Extract the (X, Y) coordinate from the center of the cell holding the provided text.  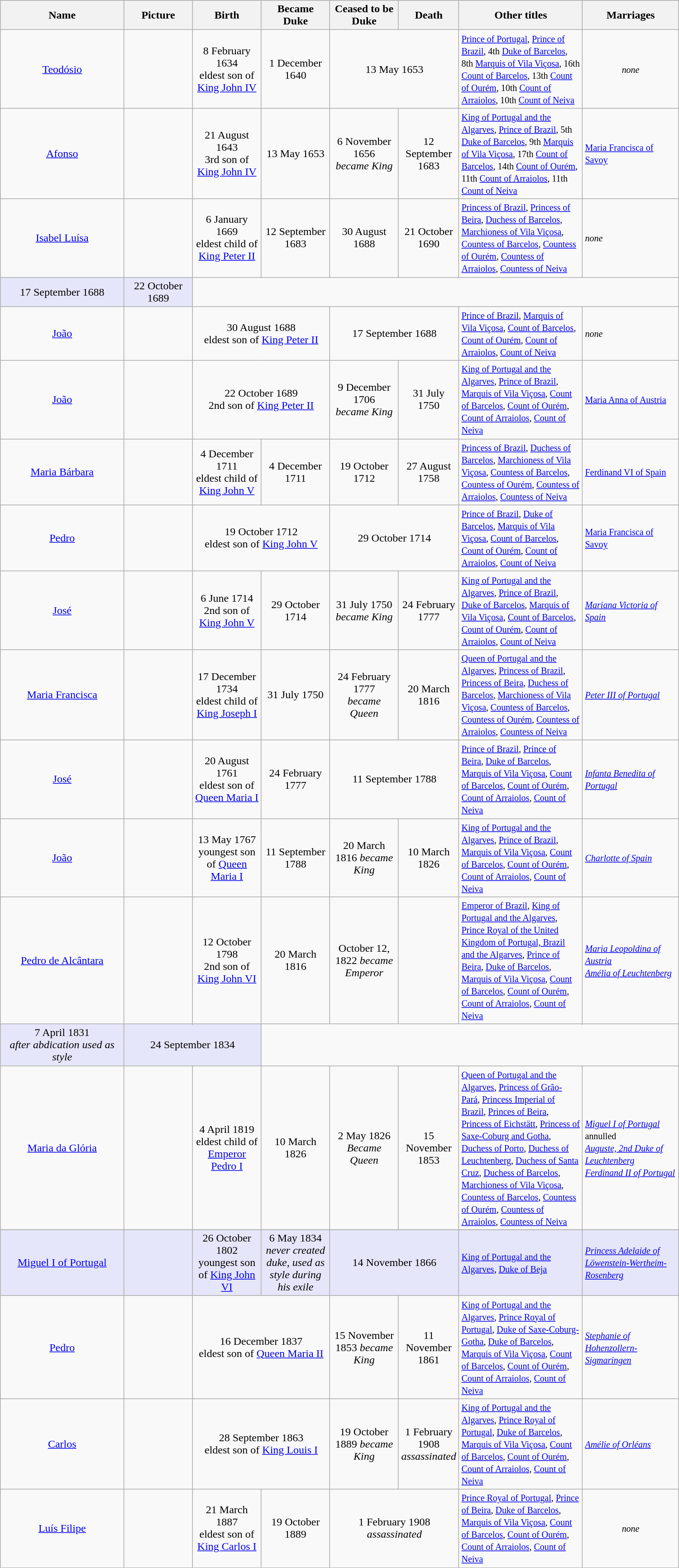
Maria Bárbara (62, 472)
17 December 1734 eldest child of King Joseph I (227, 695)
Afonso (62, 153)
24 February 1777became Queen (364, 695)
Pedro de Alcântara (62, 961)
8 February 1634 eldest son of King John IV (227, 69)
Charlotte of Spain (631, 858)
Luís Filipe (62, 1529)
Ferdinand VI of Spain (631, 472)
Miguel I of Portugal (62, 1263)
Prince of Brazil, Duke of Barcelos, Marquis of Vila Viçosa, Count of Barcelos, Count of Ourém, Count of Arraiolos, Count of Neiva (521, 538)
21 August 1643 3rd son of King John IV (227, 153)
2 May 1826 Became Queen (364, 1148)
1 December 1640 (296, 69)
19 October 1889 (296, 1529)
Maria Francisca (62, 695)
22 October 1689 (158, 292)
15 November 1853 (429, 1148)
6 May 1834never created duke, used as style during his exile (296, 1263)
20 August 1761eldest son of Queen Maria I (227, 779)
27 August 1758 (429, 472)
Amélie of Orléans (631, 1444)
9 December 1706became King (364, 399)
King of Portugal and the Algarves, Duke of Beja (521, 1263)
6 November 1656became King (364, 153)
Princess Adelaide of Löwenstein-Wertheim-Rosenberg (631, 1263)
6 June 17142nd son of King John V (227, 610)
11 November 1861 (429, 1347)
Stephanie of Hohenzollern-Sigmaringen (631, 1347)
Carlos (62, 1444)
19 October 1889 became King (364, 1444)
Picture (158, 15)
Miguel I of Portugal annulled Auguste, 2nd Duke of LeuchtenbergFerdinand II of Portugal (631, 1148)
7 April 1831after abdication used as style (62, 1045)
30 August 1688 (364, 238)
Mariana Victoria of Spain (631, 610)
28 September 1863 eldest son of King Louis I (261, 1444)
19 October 1712 (364, 472)
21 March 1887eldest son of King Carlos I (227, 1529)
October 12, 1822 became Emperor (364, 961)
4 April 1819eldest child of Emperor Pedro I (227, 1148)
Ceased to be Duke (364, 15)
24 September 1834 (193, 1045)
14 November 1866 (395, 1263)
Maria Anna of Austria (631, 399)
21 October 1690 (429, 238)
Prince of Brazil, Marquis of Vila Viçosa, Count of Barcelos, Count of Ourém, Count of Arraiolos, Count of Neiva (521, 333)
30 August 1688 eldest son of King Peter II (261, 333)
4 December 1711 (296, 472)
20 March 1816 became King (364, 858)
4 December 1711 eldest child of King John V (227, 472)
Name (62, 15)
6 January 1669 eldest child of King Peter II (227, 238)
15 November 1853 became King (364, 1347)
22 October 16892nd son of King Peter II (261, 399)
Maria da Glória (62, 1148)
16 December 1837eldest son of Queen Maria II (261, 1347)
13 May 1767youngest son of Queen Maria I (227, 858)
Peter III of Portugal (631, 695)
Birth (227, 15)
19 October 1712 eldest son of King John V (261, 538)
Marriages (631, 15)
31 July 1750became King (364, 610)
Teodósio (62, 69)
26 October 1802youngest son of King John VI (227, 1263)
Isabel Luísa (62, 238)
Death (429, 15)
Infanta Benedita of Portugal (631, 779)
Became Duke (296, 15)
Prince of Brazil, Prince of Beira, Duke of Barcelos, Marquis of Vila Viçosa, Count of Barcelos, Count of Ourém, Count of Arraiolos, Count of Neiva (521, 779)
12 October 17982nd son of King John VI (227, 961)
Other titles (521, 15)
Maria Leopoldina of AustriaAmélia of Leuchtenberg (631, 961)
